Find where the given text appears and provide that cell's center as [X, Y] coordinate. 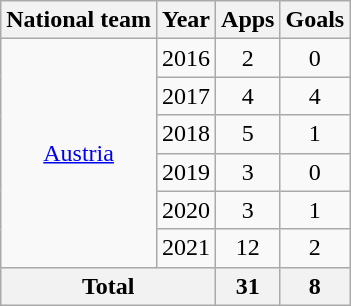
2016 [186, 58]
8 [315, 286]
Apps [248, 20]
5 [248, 134]
2019 [186, 172]
12 [248, 248]
Austria [79, 153]
Total [108, 286]
Year [186, 20]
Goals [315, 20]
2021 [186, 248]
National team [79, 20]
2018 [186, 134]
2017 [186, 96]
31 [248, 286]
2020 [186, 210]
